Pinpoint the cell where the given text exists, returning its [X, Y] midpoint coordinate. 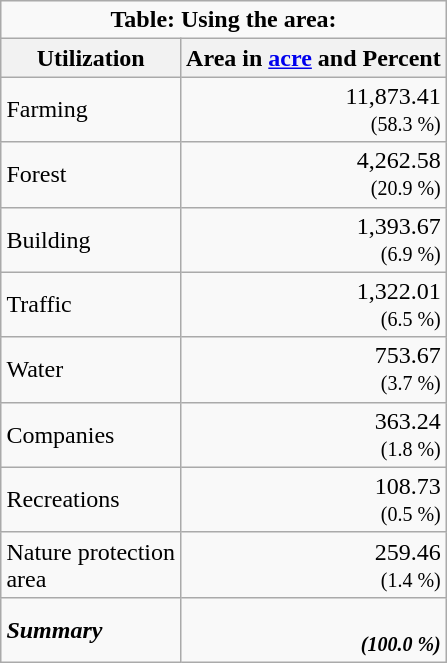
Companies [91, 434]
Summary [91, 630]
Recreations [91, 500]
Area in acre and Percent [314, 58]
Building [91, 240]
1,393.67(6.9 %) [314, 240]
Water [91, 370]
Traffic [91, 304]
4,262.58(20.9 %) [314, 174]
259.46(1.4 %) [314, 564]
Farming [91, 110]
1,322.01(6.5 %) [314, 304]
Table: Using the area: [224, 20]
Nature protectionarea [91, 564]
363.24(1.8 %) [314, 434]
753.67(3.7 %) [314, 370]
Utilization [91, 58]
(100.0 %) [314, 630]
108.73(0.5 %) [314, 500]
11,873.41(58.3 %) [314, 110]
Forest [91, 174]
